Identify which cell holds the provided text, then report its [X, Y] central coordinate. 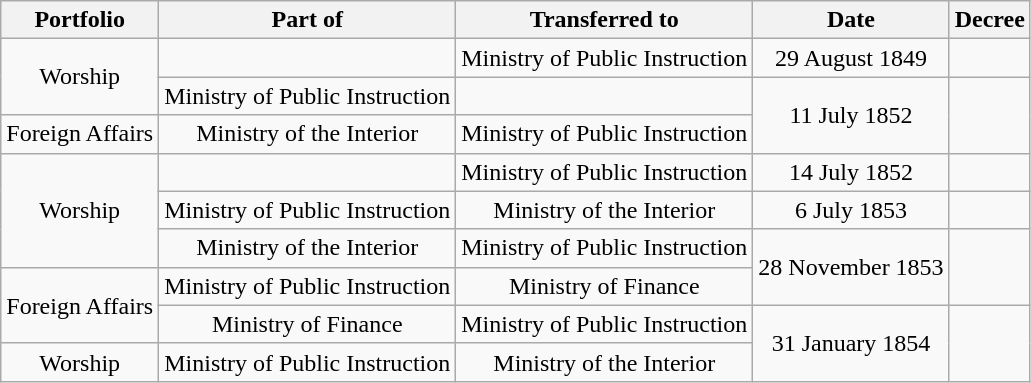
31 January 1854 [851, 343]
Date [851, 20]
28 November 1853 [851, 267]
29 August 1849 [851, 58]
Transferred to [604, 20]
6 July 1853 [851, 210]
14 July 1852 [851, 172]
Decree [990, 20]
Portfolio [80, 20]
11 July 1852 [851, 115]
Part of [308, 20]
